Find where the given text appears and provide that cell's center as (x, y) coordinate. 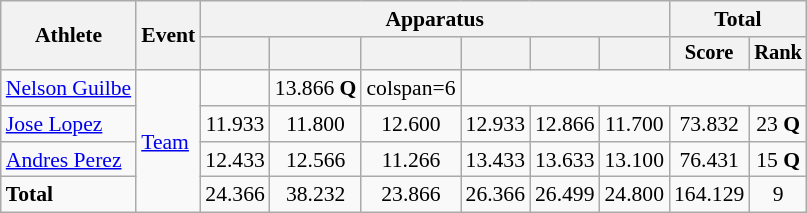
12.866 (564, 124)
Team (168, 141)
Event (168, 36)
11.700 (634, 124)
Athlete (68, 36)
12.600 (410, 124)
12.566 (316, 160)
12.433 (234, 160)
26.366 (496, 195)
23 Q (778, 124)
Score (709, 54)
11.800 (316, 124)
Rank (778, 54)
15 Q (778, 160)
colspan=6 (410, 88)
Nelson Guilbe (68, 88)
13.866 Q (316, 88)
164.129 (709, 195)
12.933 (496, 124)
13.433 (496, 160)
9 (778, 195)
11.266 (410, 160)
13.100 (634, 160)
24.800 (634, 195)
24.366 (234, 195)
23.866 (410, 195)
38.232 (316, 195)
13.633 (564, 160)
Andres Perez (68, 160)
Apparatus (434, 19)
26.499 (564, 195)
Jose Lopez (68, 124)
73.832 (709, 124)
76.431 (709, 160)
11.933 (234, 124)
